Determine the [x, y] coordinate at the center of the cell enclosing the given text.  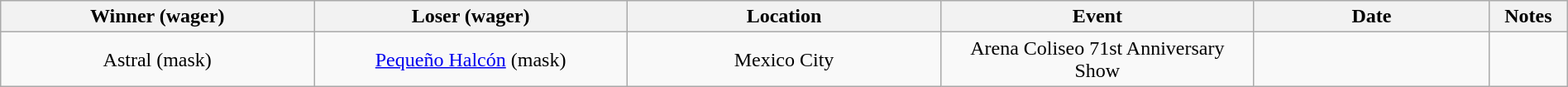
Arena Coliseo 71st Anniversary Show [1097, 60]
Astral (mask) [157, 60]
Event [1097, 17]
Pequeño Halcón (mask) [471, 60]
Winner (wager) [157, 17]
Notes [1528, 17]
Date [1371, 17]
Location [784, 17]
Mexico City [784, 60]
Loser (wager) [471, 17]
